For the text-containing cell, return its midpoint in [x, y] coordinate format. 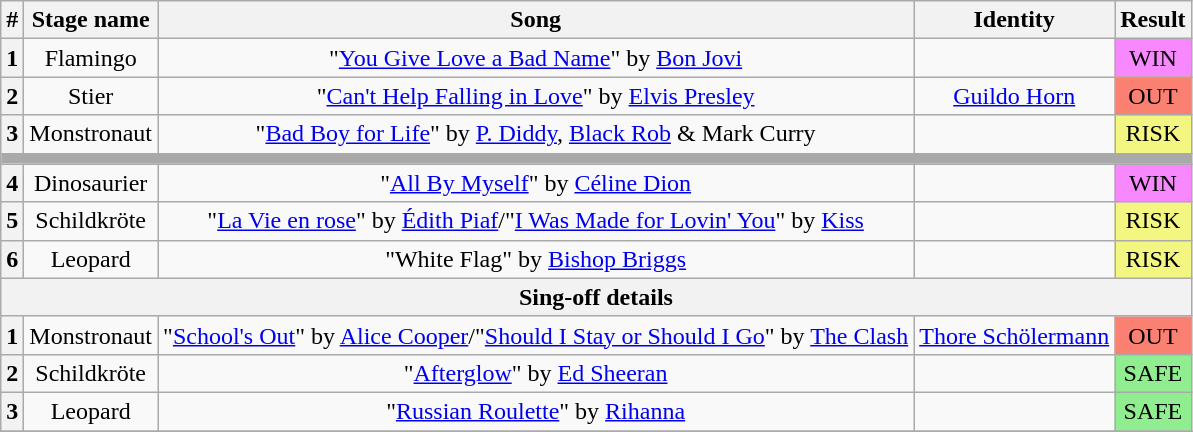
Sing-off details [596, 297]
"You Give Love a Bad Name" by Bon Jovi [536, 58]
# [12, 20]
"School's Out" by Alice Cooper/"Should I Stay or Should I Go" by The Clash [536, 335]
Stier [91, 96]
"Bad Boy for Life" by P. Diddy, Black Rob & Mark Curry [536, 134]
"White Flag" by Bishop Briggs [536, 259]
Thore Schölermann [1014, 335]
"La Vie en rose" by Édith Piaf/"I Was Made for Lovin' You" by Kiss [536, 221]
Flamingo [91, 58]
6 [12, 259]
5 [12, 221]
Dinosaurier [91, 183]
Song [536, 20]
Stage name [91, 20]
Identity [1014, 20]
"Can't Help Falling in Love" by Elvis Presley [536, 96]
"Russian Roulette" by Rihanna [536, 411]
Result [1153, 20]
Guildo Horn [1014, 96]
"All By Myself" by Céline Dion [536, 183]
4 [12, 183]
"Afterglow" by Ed Sheeran [536, 373]
